Locate the cell with the specified text and output its (x, y) center coordinate. 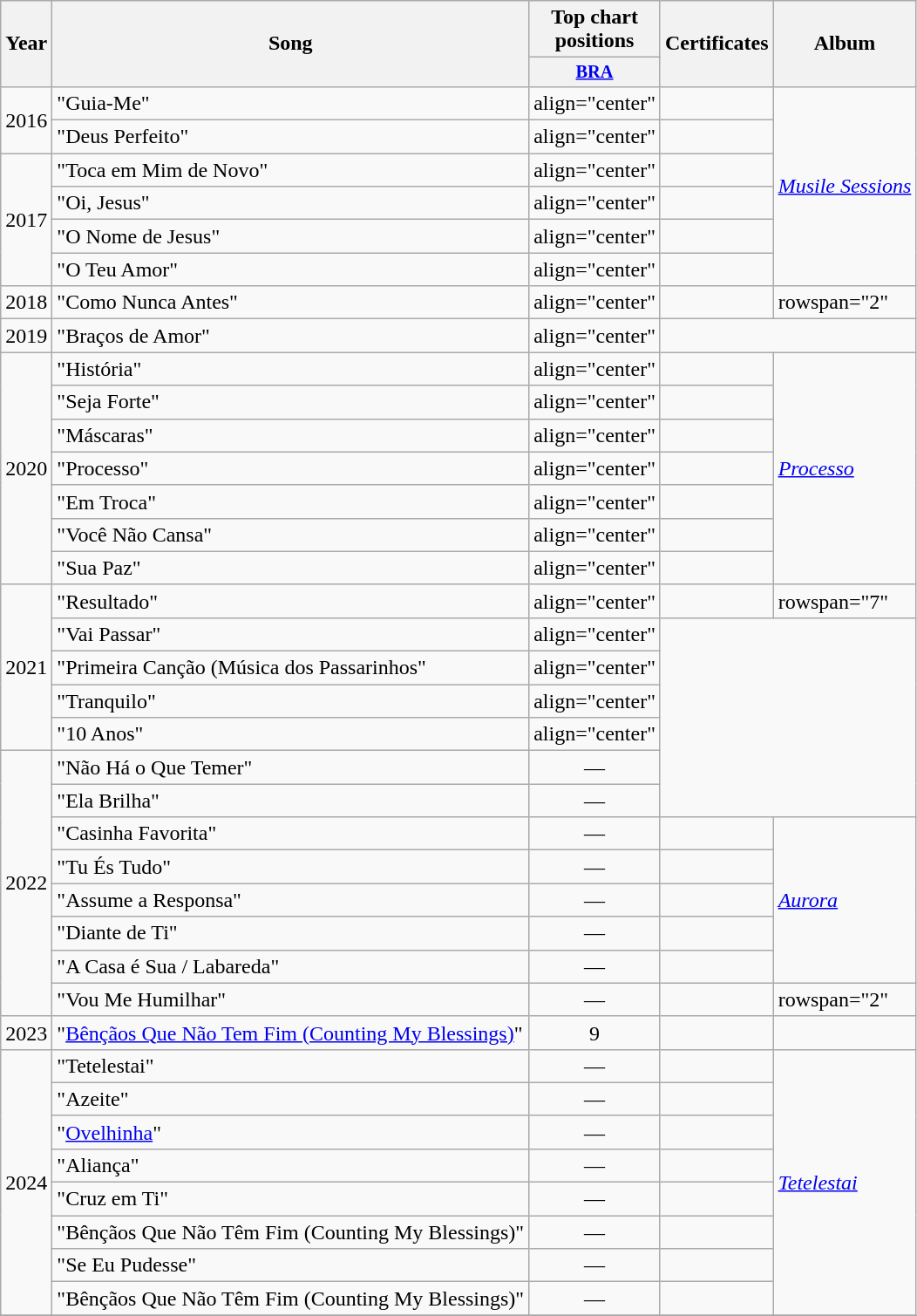
"10 Anos" (291, 734)
"Bênçãos Que Não Tem Fim (Counting My Blessings)" (291, 1033)
"Cruz em Ti" (291, 1199)
"Guia-Me" (291, 103)
"Resultado" (291, 601)
"Aliança" (291, 1165)
Tetelestai (845, 1182)
2018 (26, 303)
"Vai Passar" (291, 634)
"Processo" (291, 468)
"Casinha Favorita" (291, 834)
"Não Há o Que Temer" (291, 767)
Album (845, 44)
"Primeira Canção (Música dos Passarinhos" (291, 668)
rowspan="7" (845, 601)
"Máscaras" (291, 435)
Song (291, 44)
"Ovelhinha" (291, 1132)
"Se Eu Pudesse" (291, 1265)
2020 (26, 468)
9 (594, 1033)
Processo (845, 468)
"Você Não Cansa" (291, 535)
2022 (26, 883)
"Deus Perfeito" (291, 137)
"Vou Me Humilhar" (291, 999)
"Tu És Tudo" (291, 867)
Top chart positions (594, 30)
"Assume a Responsa" (291, 900)
"Como Nunca Antes" (291, 303)
"Ela Brilha" (291, 801)
"Tetelestai" (291, 1066)
2024 (26, 1182)
"O Teu Amor" (291, 269)
2017 (26, 220)
"Azeite" (291, 1099)
"Tranquilo" (291, 701)
2019 (26, 336)
"A Casa é Sua / Labareda" (291, 966)
Musile Sessions (845, 186)
"Oi, Jesus" (291, 203)
"Braços de Amor" (291, 336)
"Sua Paz" (291, 568)
2021 (26, 667)
"Toca em Mim de Novo" (291, 170)
2023 (26, 1033)
Year (26, 44)
"História" (291, 369)
2016 (26, 119)
"Diante de Ti" (291, 933)
"Em Troca" (291, 501)
Aurora (845, 900)
BRA (594, 72)
"Seja Forte" (291, 402)
"O Nome de Jesus" (291, 236)
Certificates (717, 44)
